From the cell containing the given text, extract its center point as [X, Y] coordinate. 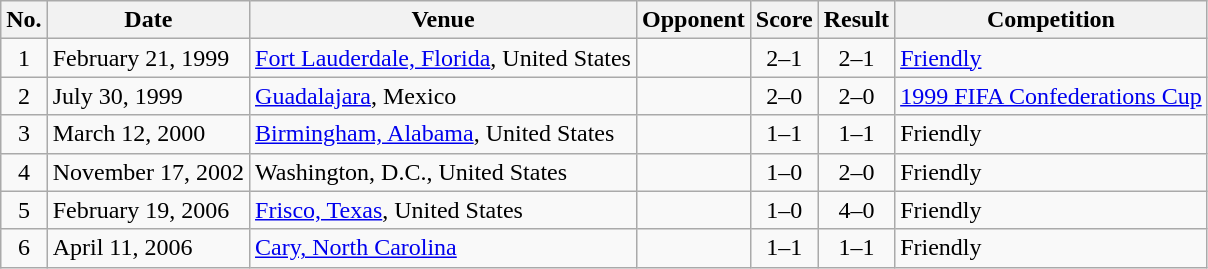
Fort Lauderdale, Florida, United States [444, 58]
February 21, 1999 [148, 58]
Competition [1052, 20]
November 17, 2002 [148, 172]
February 19, 2006 [148, 210]
Result [856, 20]
6 [24, 248]
Guadalajara, Mexico [444, 96]
1 [24, 58]
Date [148, 20]
2 [24, 96]
No. [24, 20]
April 11, 2006 [148, 248]
Frisco, Texas, United States [444, 210]
Washington, D.C., United States [444, 172]
March 12, 2000 [148, 134]
4–0 [856, 210]
1999 FIFA Confederations Cup [1052, 96]
5 [24, 210]
Score [784, 20]
3 [24, 134]
Cary, North Carolina [444, 248]
July 30, 1999 [148, 96]
4 [24, 172]
Opponent [693, 20]
Birmingham, Alabama, United States [444, 134]
Venue [444, 20]
